Detect which cell encompasses the target text, then output its (X, Y) center coordinate. 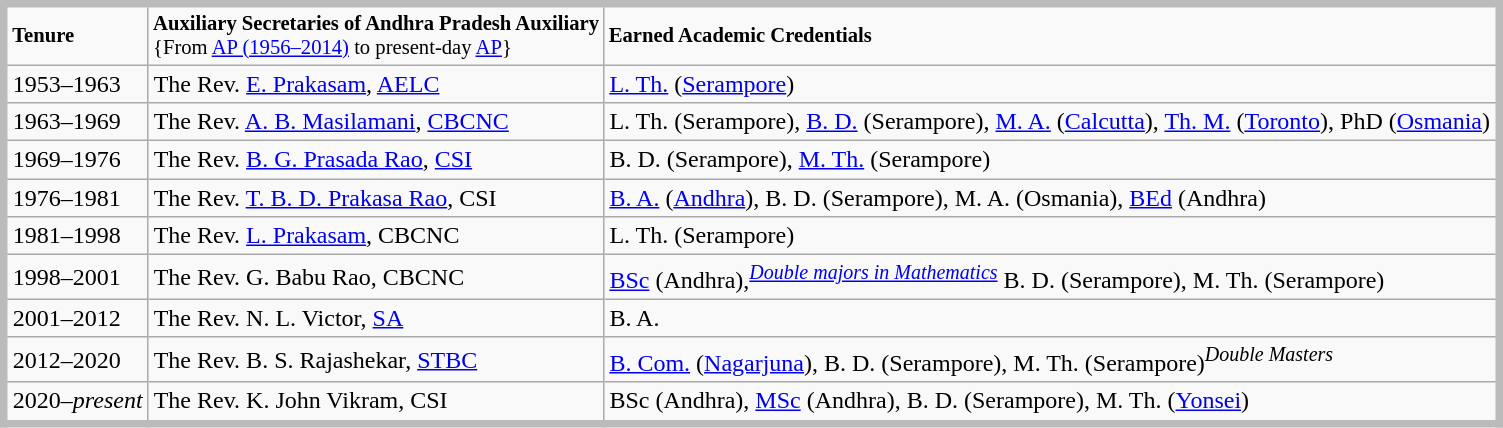
The Rev. B. G. Prasada Rao, CSI (376, 160)
1981–1998 (76, 236)
1969–1976 (76, 160)
The Rev. E. Prakasam, AELC (376, 84)
L. Th. (Serampore), B. D. (Serampore), M. A. (Calcutta), Th. M. (Toronto), PhD (Osmania) (1052, 122)
BSc (Andhra), MSc (Andhra), B. D. (Serampore), M. Th. (Yonsei) (1052, 402)
The Rev. G. Babu Rao, CBCNC (376, 278)
Earned Academic Credentials (1052, 34)
The Rev. N. L. Victor, SA (376, 319)
The Rev. K. John Vikram, CSI (376, 402)
2020–present (76, 402)
1998–2001 (76, 278)
The Rev. L. Prakasam, CBCNC (376, 236)
1976–1981 (76, 198)
B. A. (1052, 319)
B. A. (Andhra), B. D. (Serampore), M. A. (Osmania), BEd (Andhra) (1052, 198)
The Rev. A. B. Masilamani, CBCNC (376, 122)
2001–2012 (76, 319)
2012–2020 (76, 360)
B. Com. (Nagarjuna), B. D. (Serampore), M. Th. (Serampore)Double Masters (1052, 360)
1963–1969 (76, 122)
1953–1963 (76, 84)
BSc (Andhra),Double majors in Mathematics B. D. (Serampore), M. Th. (Serampore) (1052, 278)
The Rev. T. B. D. Prakasa Rao, CSI (376, 198)
B. D. (Serampore), M. Th. (Serampore) (1052, 160)
The Rev. B. S. Rajashekar, STBC (376, 360)
Tenure (76, 34)
Auxiliary Secretaries of Andhra Pradesh Auxiliary{From AP (1956–2014) to present-day AP} (376, 34)
